Determine the (X, Y) coordinate at the center of the cell enclosing the given text.  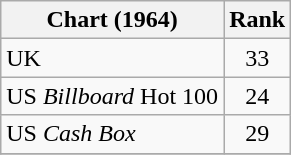
UK (112, 58)
US Billboard Hot 100 (112, 96)
33 (258, 58)
US Cash Box (112, 134)
Chart (1964) (112, 20)
Rank (258, 20)
29 (258, 134)
24 (258, 96)
